Determine the (x, y) coordinate at the center of the cell enclosing the given text.  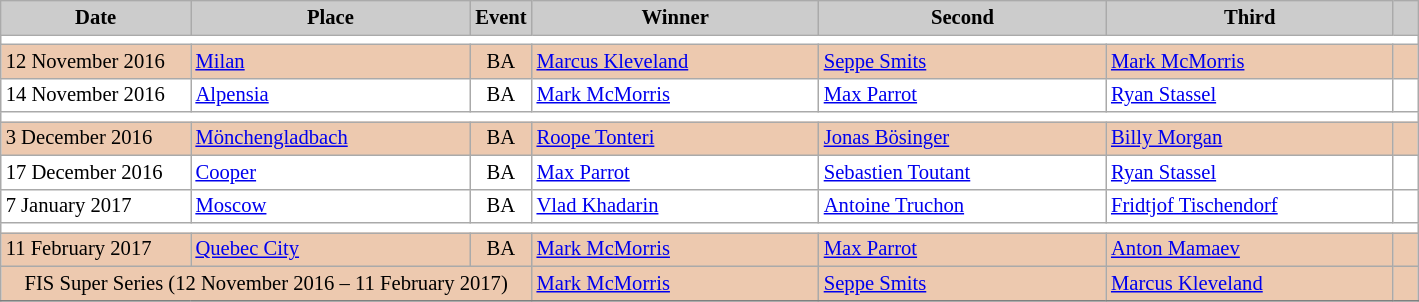
Alpensia (330, 95)
Second (962, 17)
Billy Morgan (1250, 138)
3 December 2016 (96, 138)
Milan (330, 61)
7 January 2017 (96, 206)
17 December 2016 (96, 172)
Jonas Bösinger (962, 138)
Quebec City (330, 249)
Vlad Khadarin (676, 206)
FIS Super Series (12 November 2016 – 11 February 2017) (266, 283)
Antoine Truchon (962, 206)
Mönchengladbach (330, 138)
11 February 2017 (96, 249)
Third (1250, 17)
Anton Mamaev (1250, 249)
Sebastien Toutant (962, 172)
Place (330, 17)
12 November 2016 (96, 61)
Event (500, 17)
Roope Tonteri (676, 138)
Fridtjof Tischendorf (1250, 206)
Date (96, 17)
14 November 2016 (96, 95)
Moscow (330, 206)
Cooper (330, 172)
Winner (676, 17)
